Output the (X, Y) coordinate of the center of the cell containing the given text.  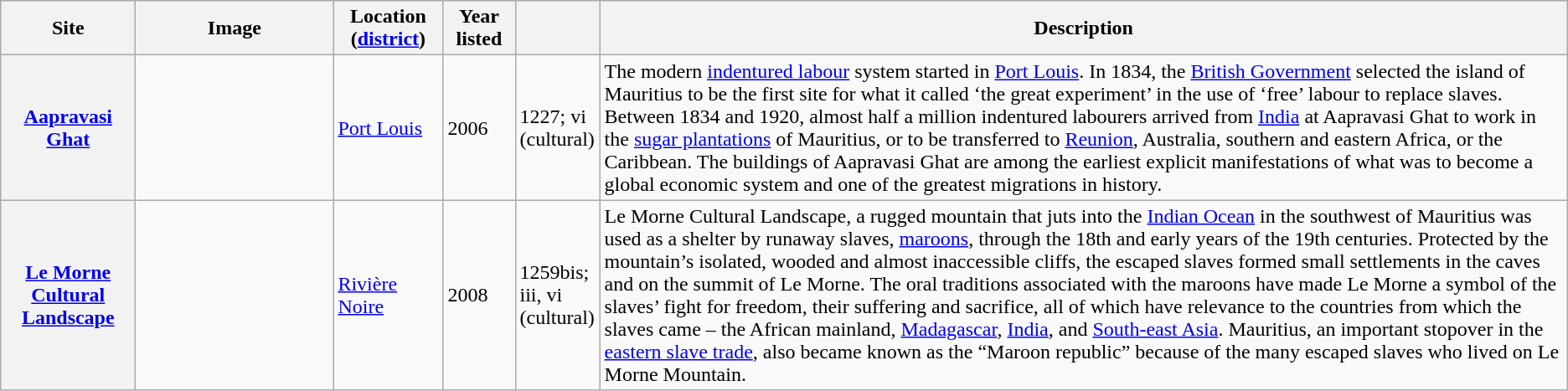
Year listed (479, 28)
Image (235, 28)
Rivière Noire (389, 295)
Aapravasi Ghat (69, 127)
Port Louis (389, 127)
Site (69, 28)
Description (1084, 28)
1259bis; iii, vi (cultural) (558, 295)
Le Morne Cultural Landscape (69, 295)
Location (district) (389, 28)
2006 (479, 127)
1227; vi (cultural) (558, 127)
2008 (479, 295)
